Output the [x, y] coordinate of the center of the cell containing the given text.  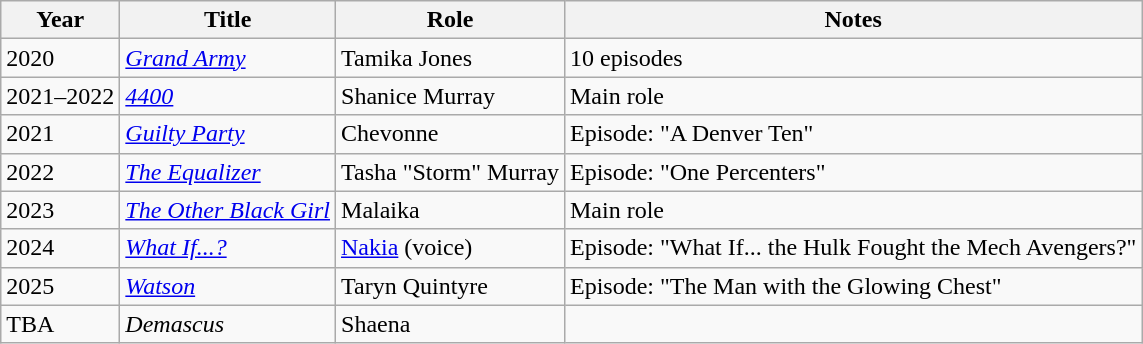
2021 [60, 134]
Demascus [228, 324]
Role [450, 20]
Chevonne [450, 134]
Grand Army [228, 58]
Notes [852, 20]
Tasha "Storm" Murray [450, 172]
4400 [228, 96]
Episode: "One Percenters" [852, 172]
10 episodes [852, 58]
Nakia (voice) [450, 248]
Title [228, 20]
2021–2022 [60, 96]
Shaena [450, 324]
TBA [60, 324]
Episode: "A Denver Ten" [852, 134]
What If...? [228, 248]
Shanice Murray [450, 96]
Taryn Quintyre [450, 286]
Tamika Jones [450, 58]
Episode: "What If... the Hulk Fought the Mech Avengers?" [852, 248]
2023 [60, 210]
Episode: "The Man with the Glowing Chest" [852, 286]
Year [60, 20]
The Equalizer [228, 172]
The Other Black Girl [228, 210]
Guilty Party [228, 134]
Malaika [450, 210]
2020 [60, 58]
2025 [60, 286]
2024 [60, 248]
2022 [60, 172]
Watson [228, 286]
